Find where the given text appears and provide that cell's center as [X, Y] coordinate. 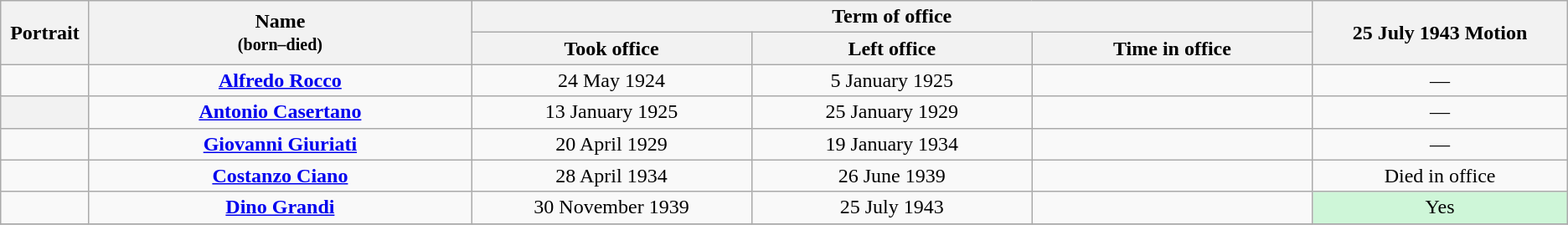
Time in office [1173, 49]
20 April 1929 [611, 144]
Antonio Casertano [280, 112]
5 January 1925 [891, 80]
30 November 1939 [611, 207]
Yes [1440, 207]
13 January 1925 [611, 112]
Took office [611, 49]
28 April 1934 [611, 176]
25 January 1929 [891, 112]
26 June 1939 [891, 176]
Term of office [892, 17]
Alfredo Rocco [280, 80]
Giovanni Giuriati [280, 144]
19 January 1934 [891, 144]
Portrait [45, 33]
25 July 1943 Motion [1440, 33]
25 July 1943 [891, 207]
Name(born–died) [280, 33]
24 May 1924 [611, 80]
Costanzo Ciano [280, 176]
Died in office [1440, 176]
Left office [891, 49]
Dino Grandi [280, 207]
